Locate the cell with the specified text and output its [x, y] center coordinate. 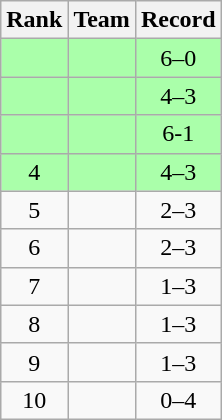
5 [34, 210]
6–0 [178, 58]
7 [34, 286]
8 [34, 324]
Record [178, 20]
9 [34, 362]
Rank [34, 20]
0–4 [178, 400]
6 [34, 248]
Team [102, 20]
6-1 [178, 134]
4 [34, 172]
10 [34, 400]
